Find where the given text appears and provide that cell's center as (X, Y) coordinate. 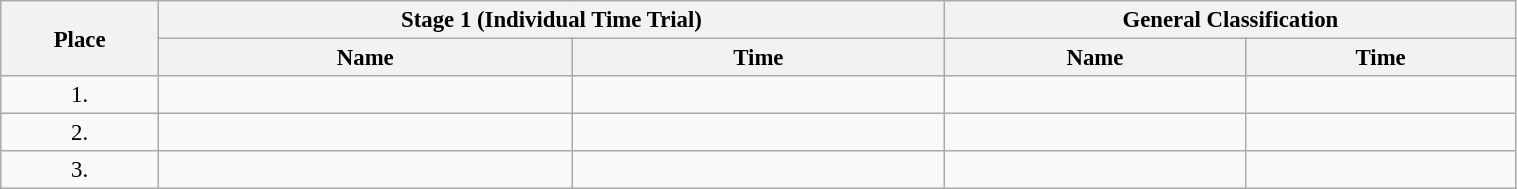
2. (80, 133)
3. (80, 170)
Stage 1 (Individual Time Trial) (551, 20)
Place (80, 38)
General Classification (1230, 20)
1. (80, 95)
